Locate the cell with the specified text and output its (X, Y) center coordinate. 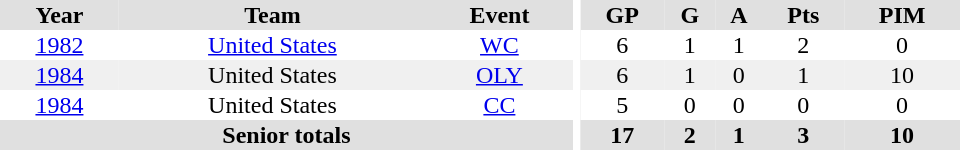
Year (60, 15)
Pts (804, 15)
Senior totals (286, 135)
PIM (902, 15)
A (738, 15)
3 (804, 135)
17 (622, 135)
G (690, 15)
Team (272, 15)
WC (500, 45)
CC (500, 105)
1982 (60, 45)
GP (622, 15)
5 (622, 105)
OLY (500, 75)
Event (500, 15)
